Scan for the cell matching the given text and deliver its (x, y) coordinate at center. 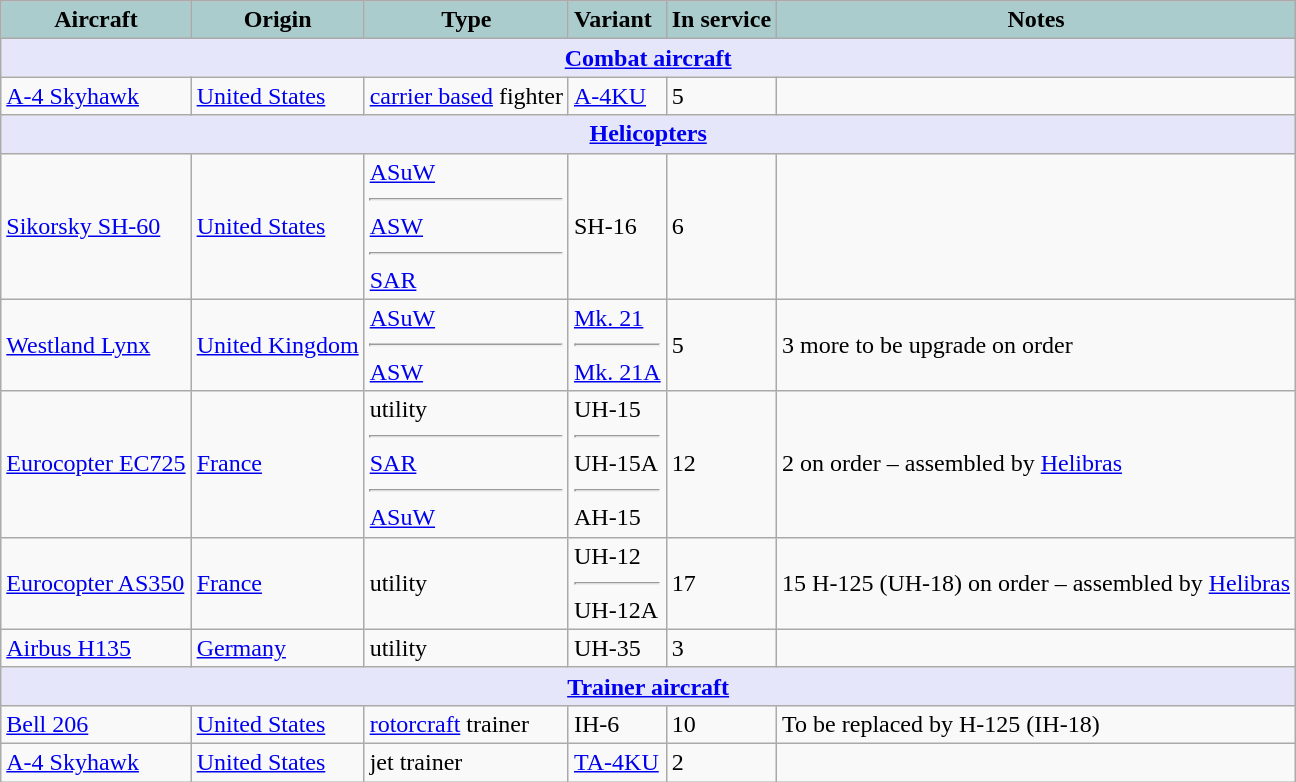
2 (721, 762)
UH-12UH-12A (617, 583)
Westland Lynx (96, 345)
Bell 206 (96, 724)
UH-35 (617, 648)
Origin (278, 20)
3 (721, 648)
TA-4KU (617, 762)
In service (721, 20)
Sikorsky SH-60 (96, 226)
United Kingdom (278, 345)
3 more to be upgrade on order (1036, 345)
Combat aircraft (648, 58)
6 (721, 226)
Aircraft (96, 20)
ASuWASWSAR (466, 226)
Helicopters (648, 134)
UH-15UH-15AAH-15 (617, 464)
rotorcraft trainer (466, 724)
A-4KU (617, 96)
10 (721, 724)
Germany (278, 648)
Type (466, 20)
12 (721, 464)
Eurocopter AS350 (96, 583)
To be replaced by H-125 (IH-18) (1036, 724)
SH-16 (617, 226)
IH-6 (617, 724)
Notes (1036, 20)
17 (721, 583)
15 H-125 (UH-18) on order – assembled by Helibras (1036, 583)
carrier based fighter (466, 96)
Airbus H135 (96, 648)
2 on order – assembled by Helibras (1036, 464)
jet trainer (466, 762)
ASuWASW (466, 345)
Mk. 21Mk. 21A (617, 345)
Eurocopter EC725 (96, 464)
utilitySARASuW (466, 464)
Trainer aircraft (648, 686)
Variant (617, 20)
